Extract the [x, y] coordinate from the center of the cell holding the provided text.  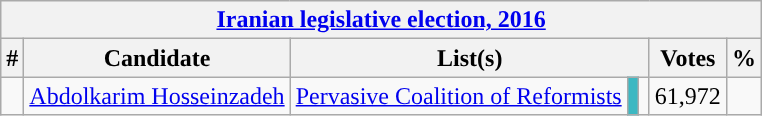
List(s) [470, 58]
Iranian legislative election, 2016 [382, 20]
Votes [688, 58]
% [744, 58]
Candidate [157, 58]
Pervasive Coalition of Reformists [458, 96]
61,972 [688, 96]
Abdolkarim Hosseinzadeh [157, 96]
# [12, 58]
